Find where the given text appears and provide that cell's center as [x, y] coordinate. 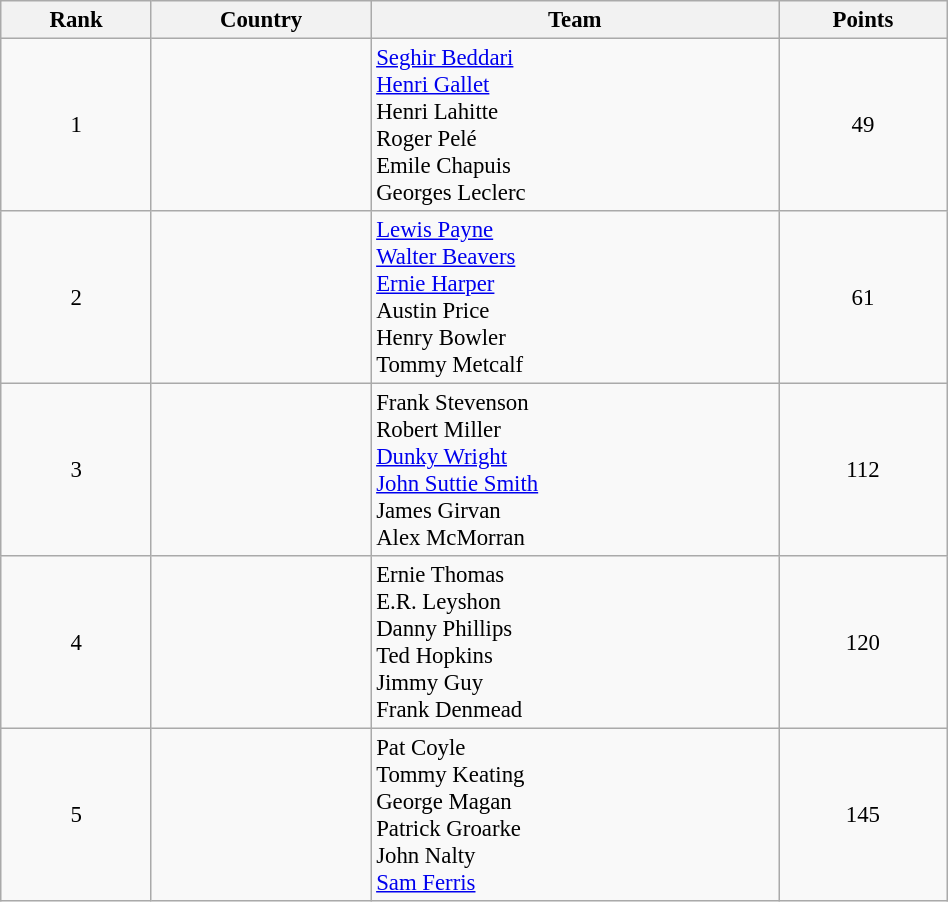
5 [76, 816]
Ernie ThomasE.R. LeyshonDanny PhillipsTed HopkinsJimmy GuyFrank Denmead [575, 642]
2 [76, 298]
Lewis PayneWalter BeaversErnie HarperAustin PriceHenry BowlerTommy Metcalf [575, 298]
49 [864, 126]
Seghir BeddariHenri GalletHenri LahitteRoger PeléEmile ChapuisGeorges Leclerc [575, 126]
4 [76, 642]
145 [864, 816]
Points [864, 20]
Frank StevensonRobert MillerDunky WrightJohn Suttie SmithJames GirvanAlex McMorran [575, 470]
120 [864, 642]
61 [864, 298]
1 [76, 126]
Team [575, 20]
Pat CoyleTommy KeatingGeorge MaganPatrick GroarkeJohn NaltySam Ferris [575, 816]
112 [864, 470]
Rank [76, 20]
3 [76, 470]
Country [260, 20]
